Capture the cell that displays the provided text and extract its [x, y] central coordinate. 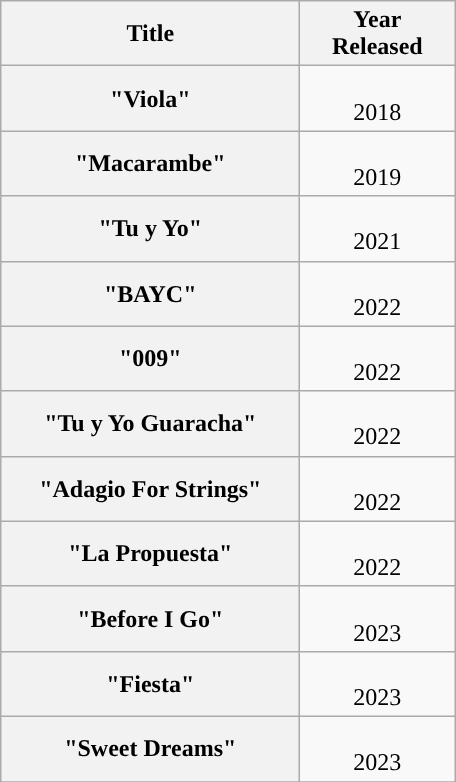
"Fiesta" [150, 684]
"BAYC" [150, 294]
2018 [378, 98]
2019 [378, 164]
"Adagio For Strings" [150, 488]
"009" [150, 358]
2021 [378, 228]
"Tu y Yo Guaracha" [150, 424]
"Macarambe" [150, 164]
"La Propuesta" [150, 554]
Year Released [378, 34]
"Before I Go" [150, 618]
Title [150, 34]
"Sweet Dreams" [150, 748]
"Viola" [150, 98]
"Tu y Yo" [150, 228]
